Locate the cell with the specified text and output its (X, Y) center coordinate. 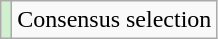
Consensus selection (114, 20)
